Pinpoint the cell where the given text exists, returning its [X, Y] midpoint coordinate. 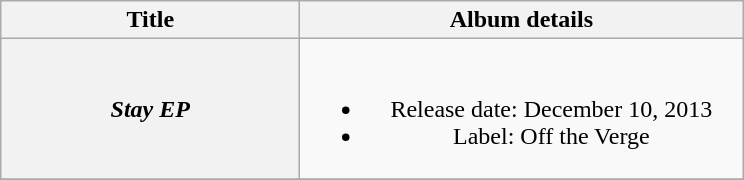
Title [150, 20]
Stay EP [150, 109]
Album details [522, 20]
Release date: December 10, 2013Label: Off the Verge [522, 109]
